Search for the cell housing the specified text and yield its (X, Y) center coordinate. 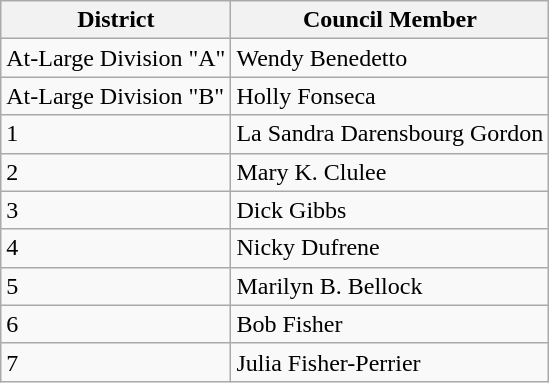
Marilyn B. Bellock (390, 286)
2 (116, 172)
Wendy Benedetto (390, 58)
At-Large Division "B" (116, 96)
At-Large Division "A" (116, 58)
Mary K. Clulee (390, 172)
6 (116, 324)
Bob Fisher (390, 324)
7 (116, 362)
La Sandra Darensbourg Gordon (390, 134)
3 (116, 210)
Dick Gibbs (390, 210)
District (116, 20)
Council Member (390, 20)
5 (116, 286)
Julia Fisher-Perrier (390, 362)
Holly Fonseca (390, 96)
4 (116, 248)
1 (116, 134)
Nicky Dufrene (390, 248)
